For the text-containing cell, return its midpoint in [x, y] coordinate format. 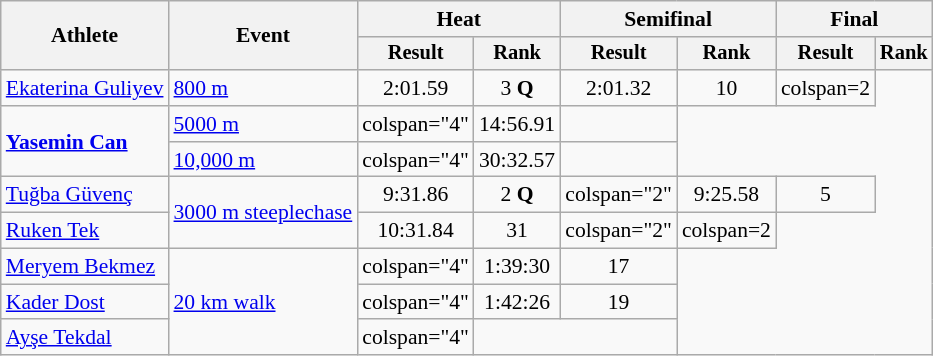
Final [854, 19]
Athlete [85, 36]
19 [618, 302]
9:25.58 [726, 195]
Ekaterina Guliyev [85, 88]
Meryem Bekmez [85, 267]
Heat [458, 19]
Kader Dost [85, 302]
10,000 m [264, 160]
3 Q [517, 88]
800 m [264, 88]
30:32.57 [517, 160]
Tuğba Güvenç [85, 195]
1:42:26 [517, 302]
Semifinal [668, 19]
Ruken Tek [85, 231]
5 [826, 195]
2:01.32 [618, 88]
10:31.84 [416, 231]
9:31.86 [416, 195]
2 Q [517, 195]
5000 m [264, 124]
20 km walk [264, 302]
3000 m steeplechase [264, 212]
10 [726, 88]
2:01.59 [416, 88]
Ayşe Tekdal [85, 338]
Event [264, 36]
17 [618, 267]
14:56.91 [517, 124]
1:39:30 [517, 267]
31 [517, 231]
Yasemin Can [85, 142]
